Detect which cell encompasses the target text, then output its [x, y] center coordinate. 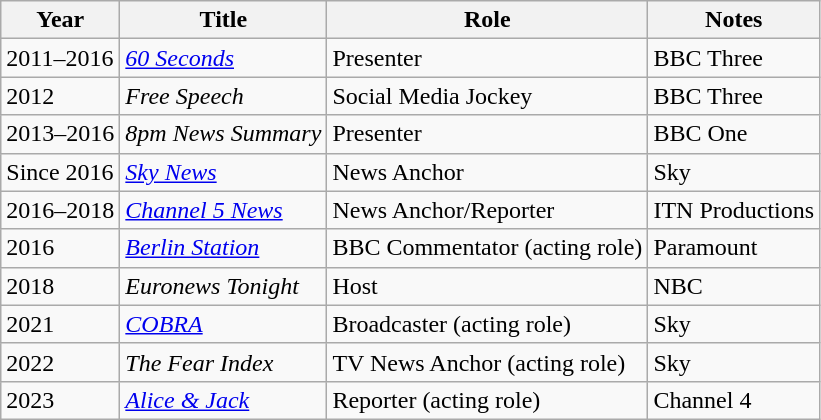
2013–2016 [60, 134]
Berlin Station [224, 248]
2016 [60, 248]
Role [488, 20]
News Anchor [488, 172]
8pm News Summary [224, 134]
2021 [60, 324]
News Anchor/Reporter [488, 210]
Year [60, 20]
BBC Commentator (acting role) [488, 248]
The Fear Index [224, 362]
Title [224, 20]
2016–2018 [60, 210]
Channel 4 [734, 400]
Reporter (acting role) [488, 400]
60 Seconds [224, 58]
BBC One [734, 134]
Notes [734, 20]
Broadcaster (acting role) [488, 324]
Sky News [224, 172]
TV News Anchor (acting role) [488, 362]
Paramount [734, 248]
Since 2016 [60, 172]
Channel 5 News [224, 210]
2012 [60, 96]
2023 [60, 400]
Alice & Jack [224, 400]
2018 [60, 286]
ITN Productions [734, 210]
Euronews Tonight [224, 286]
2022 [60, 362]
NBC [734, 286]
Free Speech [224, 96]
Social Media Jockey [488, 96]
COBRA [224, 324]
2011–2016 [60, 58]
Host [488, 286]
